Identify which cell holds the provided text, then report its [X, Y] central coordinate. 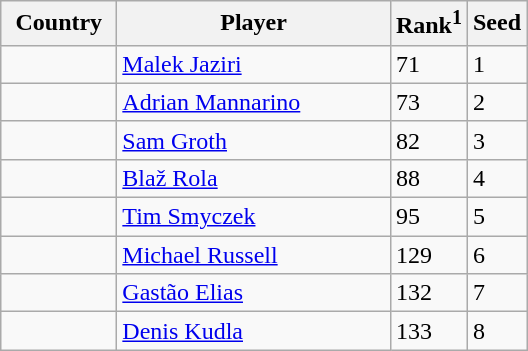
4 [496, 178]
82 [428, 140]
Country [59, 24]
129 [428, 255]
Denis Kudla [254, 331]
6 [496, 255]
73 [428, 102]
1 [496, 64]
Blaž Rola [254, 178]
Malek Jaziri [254, 64]
5 [496, 217]
Gastão Elias [254, 293]
Player [254, 24]
Sam Groth [254, 140]
Tim Smyczek [254, 217]
2 [496, 102]
Seed [496, 24]
133 [428, 331]
Adrian Mannarino [254, 102]
8 [496, 331]
88 [428, 178]
Michael Russell [254, 255]
Rank1 [428, 24]
7 [496, 293]
95 [428, 217]
3 [496, 140]
132 [428, 293]
71 [428, 64]
